Search for the cell housing the specified text and yield its (x, y) center coordinate. 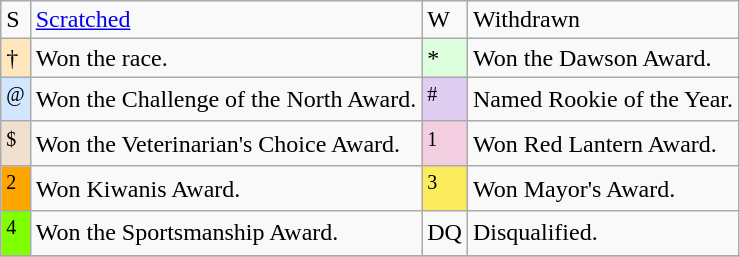
# (445, 100)
Named Rookie of the Year. (602, 100)
Won the Dawson Award. (602, 58)
† (16, 58)
1 (445, 144)
* (445, 58)
Won Red Lantern Award. (602, 144)
Won the race. (226, 58)
Disqualified. (602, 234)
Won the Sportsmanship Award. (226, 234)
Scratched (226, 20)
2 (16, 188)
Won the Veterinarian's Choice Award. (226, 144)
S (16, 20)
3 (445, 188)
Won the Challenge of the North Award. (226, 100)
W (445, 20)
@ (16, 100)
4 (16, 234)
Won Kiwanis Award. (226, 188)
Withdrawn (602, 20)
DQ (445, 234)
Won Mayor's Award. (602, 188)
$ (16, 144)
